From the cell containing the given text, extract its center point as [X, Y] coordinate. 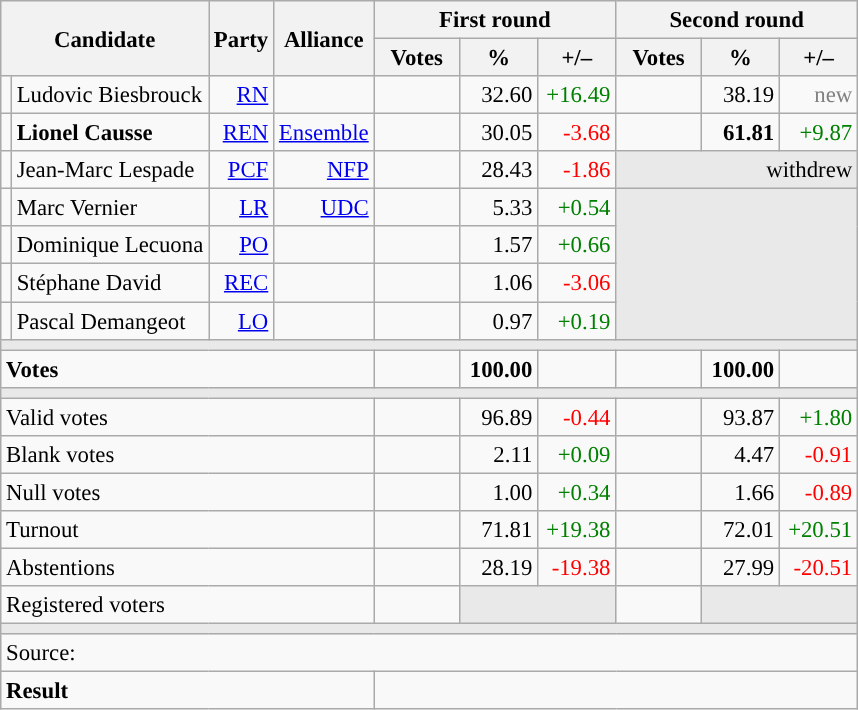
-0.44 [577, 417]
Abstentions [188, 567]
LO [242, 321]
30.05 [499, 133]
Second round [737, 20]
new [818, 95]
1.66 [740, 492]
72.01 [740, 530]
Valid votes [188, 417]
61.81 [740, 133]
+16.49 [577, 95]
1.00 [499, 492]
Registered voters [188, 605]
1.57 [499, 245]
+9.87 [818, 133]
71.81 [499, 530]
28.19 [499, 567]
93.87 [740, 417]
Lionel Causse [110, 133]
Turnout [188, 530]
Alliance [324, 38]
Pascal Demangeot [110, 321]
+0.09 [577, 455]
Ensemble [324, 133]
Candidate [105, 38]
PCF [242, 170]
Marc Vernier [110, 208]
+20.51 [818, 530]
4.47 [740, 455]
Blank votes [188, 455]
First round [495, 20]
Party [242, 38]
-3.68 [577, 133]
32.60 [499, 95]
2.11 [499, 455]
5.33 [499, 208]
Ludovic Biesbrouck [110, 95]
Stéphane David [110, 283]
-0.91 [818, 455]
-20.51 [818, 567]
REN [242, 133]
Null votes [188, 492]
38.19 [740, 95]
REC [242, 283]
-19.38 [577, 567]
+0.66 [577, 245]
+0.34 [577, 492]
-0.89 [818, 492]
96.89 [499, 417]
+19.38 [577, 530]
PO [242, 245]
1.06 [499, 283]
27.99 [740, 567]
+0.19 [577, 321]
28.43 [499, 170]
RN [242, 95]
LR [242, 208]
NFP [324, 170]
Result [188, 691]
-1.86 [577, 170]
Source: [430, 653]
withdrew [737, 170]
+1.80 [818, 417]
0.97 [499, 321]
-3.06 [577, 283]
Dominique Lecuona [110, 245]
Jean-Marc Lespade [110, 170]
+0.54 [577, 208]
UDC [324, 208]
